Determine the [x, y] coordinate at the center of the cell enclosing the given text.  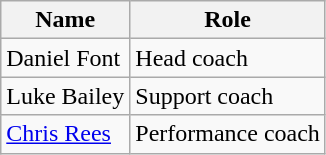
Luke Bailey [66, 96]
Performance coach [228, 134]
Chris Rees [66, 134]
Role [228, 20]
Support coach [228, 96]
Head coach [228, 58]
Daniel Font [66, 58]
Name [66, 20]
